Locate the cell with the specified text and output its [X, Y] center coordinate. 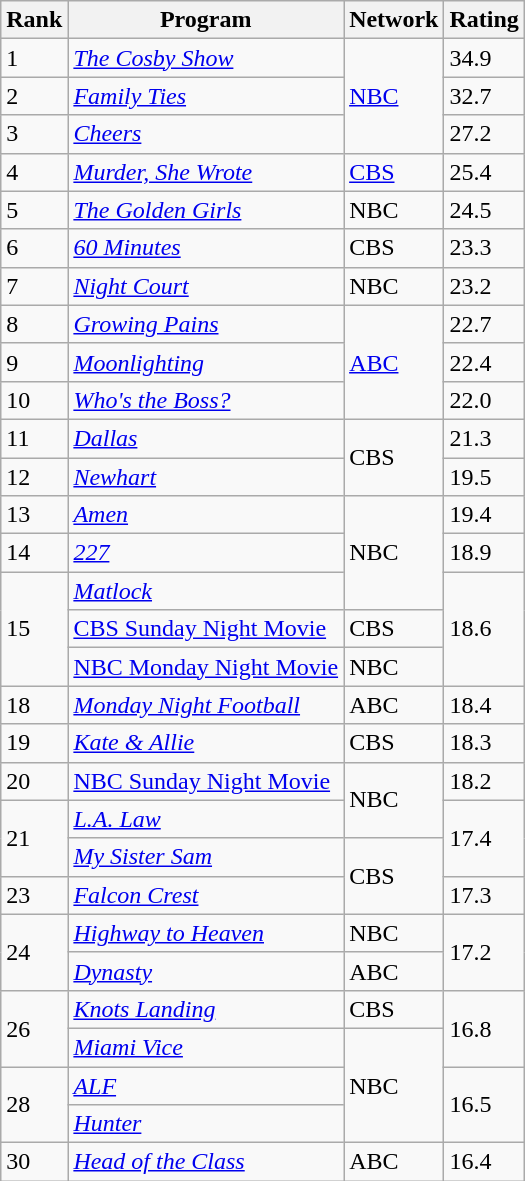
34.9 [484, 58]
23.3 [484, 248]
Miami Vice [206, 1047]
NBC Monday Night Movie [206, 667]
19 [34, 743]
12 [34, 477]
The Cosby Show [206, 58]
CBS Sunday Night Movie [206, 629]
7 [34, 286]
32.7 [484, 96]
L.A. Law [206, 819]
8 [34, 324]
16.5 [484, 1104]
18.9 [484, 553]
24 [34, 952]
2 [34, 96]
Head of the Class [206, 1162]
21.3 [484, 438]
5 [34, 210]
11 [34, 438]
23 [34, 895]
1 [34, 58]
Night Court [206, 286]
Knots Landing [206, 1009]
24.5 [484, 210]
NBC Sunday Night Movie [206, 781]
Who's the Boss? [206, 400]
ALF [206, 1085]
Amen [206, 515]
6 [34, 248]
18.3 [484, 743]
Monday Night Football [206, 705]
Program [206, 20]
227 [206, 553]
17.4 [484, 838]
20 [34, 781]
Highway to Heaven [206, 933]
4 [34, 172]
18.6 [484, 629]
Dynasty [206, 971]
My Sister Sam [206, 857]
26 [34, 1028]
19.4 [484, 515]
Growing Pains [206, 324]
Family Ties [206, 96]
18.2 [484, 781]
Network [394, 20]
25.4 [484, 172]
22.7 [484, 324]
22.4 [484, 362]
17.3 [484, 895]
23.2 [484, 286]
Matlock [206, 591]
The Golden Girls [206, 210]
Hunter [206, 1124]
22.0 [484, 400]
Rank [34, 20]
Dallas [206, 438]
3 [34, 134]
Murder, She Wrote [206, 172]
19.5 [484, 477]
14 [34, 553]
Moonlighting [206, 362]
17.2 [484, 952]
30 [34, 1162]
9 [34, 362]
Rating [484, 20]
27.2 [484, 134]
Kate & Allie [206, 743]
28 [34, 1104]
18 [34, 705]
13 [34, 515]
Newhart [206, 477]
10 [34, 400]
60 Minutes [206, 248]
16.8 [484, 1028]
18.4 [484, 705]
21 [34, 838]
15 [34, 629]
Falcon Crest [206, 895]
16.4 [484, 1162]
Cheers [206, 134]
